Detect which cell encompasses the target text, then output its (x, y) center coordinate. 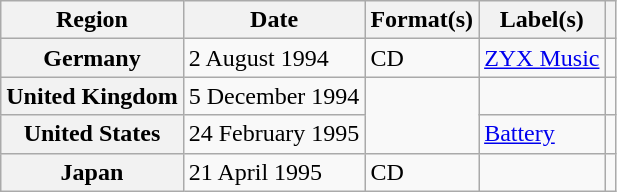
Japan (92, 172)
Battery (542, 134)
ZYX Music (542, 58)
Date (274, 20)
2 August 1994 (274, 58)
21 April 1995 (274, 172)
Germany (92, 58)
Label(s) (542, 20)
Format(s) (422, 20)
United Kingdom (92, 96)
24 February 1995 (274, 134)
5 December 1994 (274, 96)
United States (92, 134)
Region (92, 20)
